Scan for the cell matching the given text and deliver its [X, Y] coordinate at center. 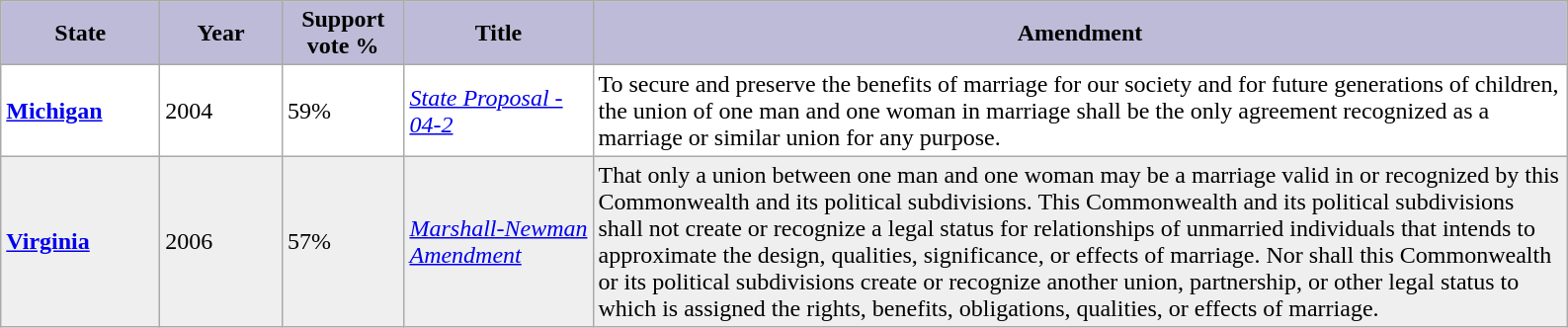
2006 [221, 241]
Michigan [81, 111]
Support vote % [343, 34]
Marshall-Newman Amendment [498, 241]
2004 [221, 111]
57% [343, 241]
Amendment [1080, 34]
59% [343, 111]
State Proposal - 04-2 [498, 111]
State [81, 34]
Year [221, 34]
Virginia [81, 241]
Title [498, 34]
